Scan for the cell matching the given text and deliver its [x, y] coordinate at center. 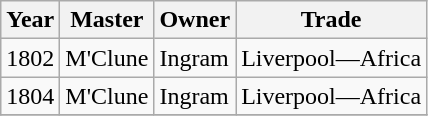
1804 [30, 96]
Year [30, 20]
Trade [332, 20]
Master [107, 20]
1802 [30, 58]
Owner [195, 20]
